Search for the cell housing the specified text and yield its (X, Y) center coordinate. 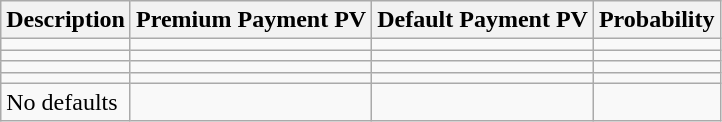
Premium Payment PV (250, 20)
No defaults (66, 102)
Default Payment PV (483, 20)
Description (66, 20)
Probability (656, 20)
